Extract the (X, Y) coordinate from the center of the cell holding the provided text.  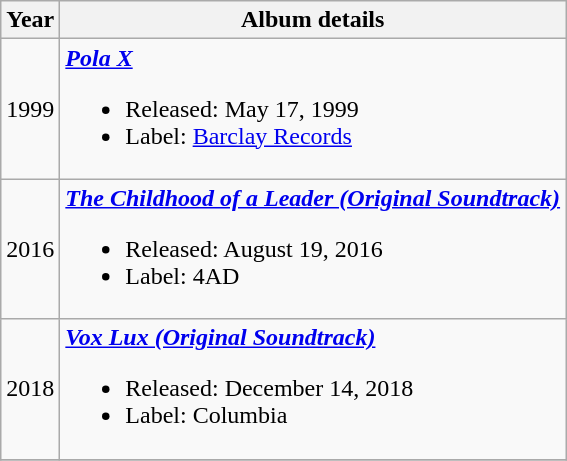
2018 (30, 389)
Vox Lux (Original Soundtrack)Released: December 14, 2018Label: Columbia (313, 389)
The Childhood of a Leader (Original Soundtrack)Released: August 19, 2016Label: 4AD (313, 249)
Album details (313, 20)
2016 (30, 249)
1999 (30, 109)
Pola XReleased: May 17, 1999Label: Barclay Records (313, 109)
Year (30, 20)
